For the text-containing cell, return its midpoint in [x, y] coordinate format. 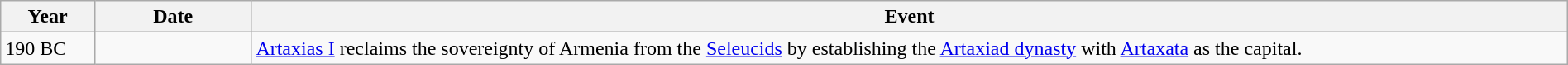
Event [910, 17]
Date [172, 17]
Year [48, 17]
Artaxias I reclaims the sovereignty of Armenia from the Seleucids by establishing the Artaxiad dynasty with Artaxata as the capital. [910, 48]
190 BC [48, 48]
